Determine the (x, y) coordinate at the center of the cell enclosing the given text.  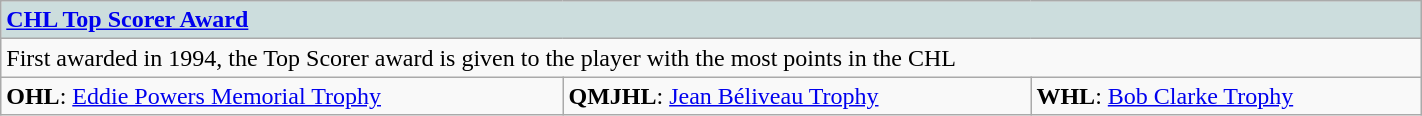
OHL: Eddie Powers Memorial Trophy (282, 96)
QMJHL: Jean Béliveau Trophy (797, 96)
CHL Top Scorer Award (711, 20)
WHL: Bob Clarke Trophy (1226, 96)
First awarded in 1994, the Top Scorer award is given to the player with the most points in the CHL (711, 58)
